Scan for the cell matching the given text and deliver its (X, Y) coordinate at center. 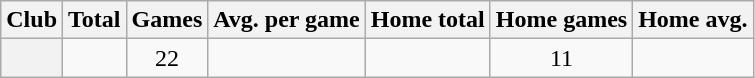
Home total (428, 20)
Club (32, 20)
11 (561, 58)
Home games (561, 20)
Games (167, 20)
22 (167, 58)
Avg. per game (286, 20)
Home avg. (693, 20)
Total (95, 20)
